Pinpoint the cell where the given text exists, returning its (X, Y) midpoint coordinate. 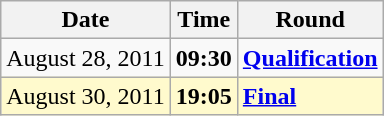
Round (310, 20)
Qualification (310, 58)
August 28, 2011 (86, 58)
August 30, 2011 (86, 96)
Date (86, 20)
Final (310, 96)
09:30 (204, 58)
19:05 (204, 96)
Time (204, 20)
